Capture the cell that displays the provided text and extract its (x, y) central coordinate. 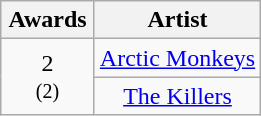
Awards (48, 20)
Arctic Monkeys (177, 58)
The Killers (177, 96)
Artist (177, 20)
2(2) (48, 77)
